From the cell containing the given text, extract its center point as (X, Y) coordinate. 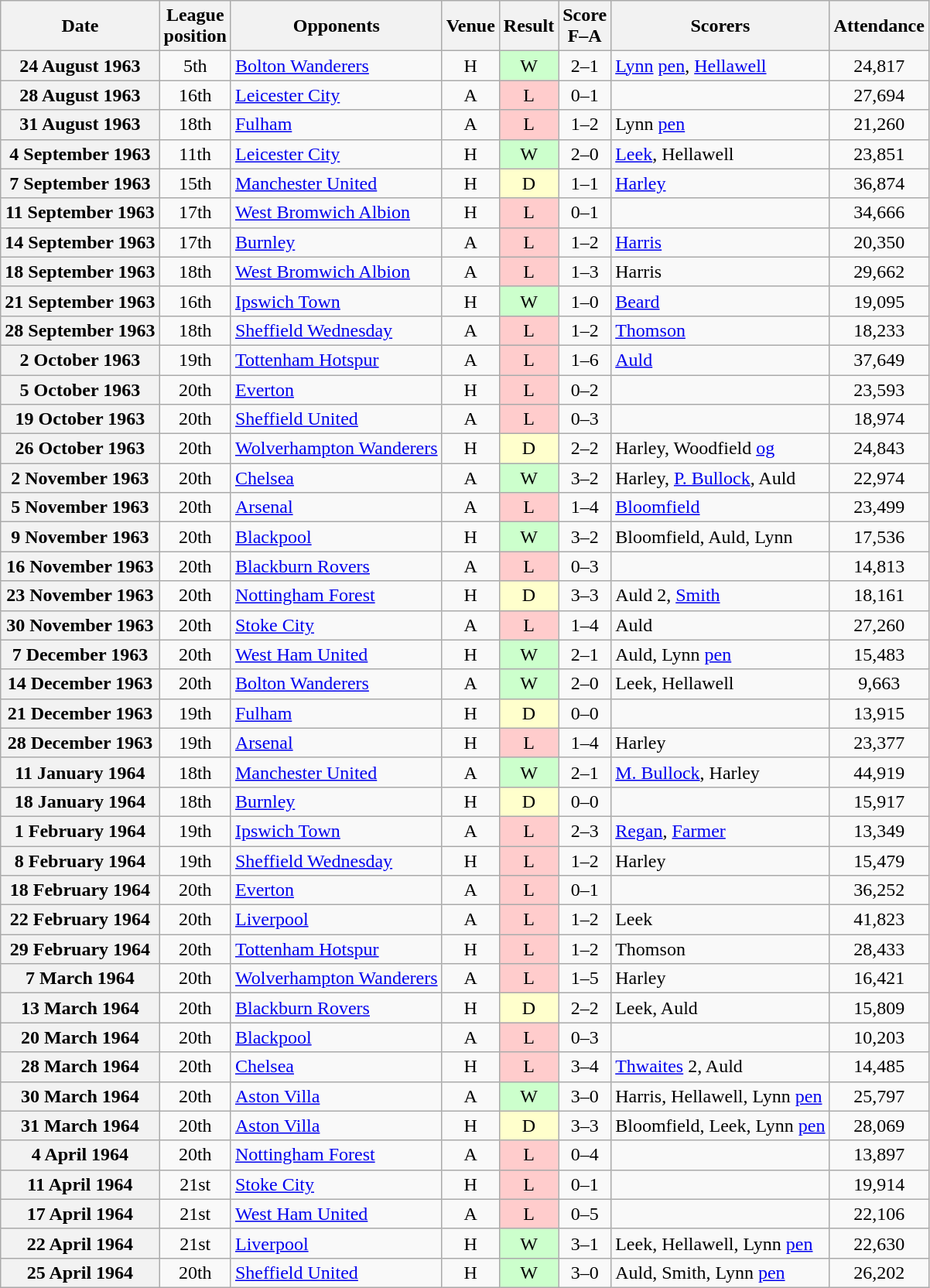
Bloomfield, Auld, Lynn (720, 537)
Lynn pen, Hellawell (720, 66)
22,106 (879, 1214)
Auld, Lynn pen (720, 654)
30 November 1963 (80, 625)
13 March 1964 (80, 1008)
1–1 (585, 183)
28 August 1963 (80, 95)
34,666 (879, 213)
2–3 (585, 831)
22 April 1964 (80, 1243)
41,823 (879, 920)
19,095 (879, 301)
11 January 1964 (80, 772)
Beard (720, 301)
21,260 (879, 125)
10,203 (879, 1037)
Date (80, 26)
28 March 1964 (80, 1067)
3–4 (585, 1067)
7 September 1963 (80, 183)
ScoreF–A (585, 26)
28,433 (879, 949)
Harris, Hellawell, Lynn pen (720, 1096)
37,649 (879, 360)
24,843 (879, 449)
0–2 (585, 389)
Lynn pen (720, 125)
36,874 (879, 183)
13,915 (879, 713)
16,421 (879, 979)
4 April 1964 (80, 1155)
1–0 (585, 301)
Scorers (720, 26)
Auld, Smith, Lynn pen (720, 1273)
15,479 (879, 861)
22,974 (879, 478)
14 December 1963 (80, 684)
5th (195, 66)
25,797 (879, 1096)
5 October 1963 (80, 389)
20 March 1964 (80, 1037)
17 April 1964 (80, 1214)
18 February 1964 (80, 890)
23,593 (879, 389)
28 December 1963 (80, 743)
Leek, Auld (720, 1008)
23 November 1963 (80, 596)
Regan, Farmer (720, 831)
21 December 1963 (80, 713)
14,485 (879, 1067)
14,813 (879, 566)
7 December 1963 (80, 654)
36,252 (879, 890)
M. Bullock, Harley (720, 772)
19,914 (879, 1184)
Auld 2, Smith (720, 596)
Leek, Hellawell, Lynn pen (720, 1243)
30 March 1964 (80, 1096)
23,377 (879, 743)
Harley, P. Bullock, Auld (720, 478)
0–4 (585, 1155)
23,499 (879, 507)
28 September 1963 (80, 330)
15,917 (879, 801)
Result (528, 26)
2 November 1963 (80, 478)
4 September 1963 (80, 154)
23,851 (879, 154)
9 November 1963 (80, 537)
29,662 (879, 272)
44,919 (879, 772)
1–6 (585, 360)
15,809 (879, 1008)
Attendance (879, 26)
24 August 1963 (80, 66)
8 February 1964 (80, 861)
14 September 1963 (80, 242)
27,694 (879, 95)
22,630 (879, 1243)
31 March 1964 (80, 1126)
0–5 (585, 1214)
1 February 1964 (80, 831)
11 September 1963 (80, 213)
Venue (470, 26)
28,069 (879, 1126)
18,974 (879, 419)
16 November 1963 (80, 566)
20,350 (879, 242)
18,233 (879, 330)
15,483 (879, 654)
26 October 1963 (80, 449)
2 October 1963 (80, 360)
Thwaites 2, Auld (720, 1067)
Bloomfield, Leek, Lynn pen (720, 1126)
1–5 (585, 979)
13,897 (879, 1155)
27,260 (879, 625)
Harley, Woodfield og (720, 449)
7 March 1964 (80, 979)
15th (195, 183)
5 November 1963 (80, 507)
Bloomfield (720, 507)
22 February 1964 (80, 920)
17,536 (879, 537)
9,663 (879, 684)
11th (195, 154)
29 February 1964 (80, 949)
25 April 1964 (80, 1273)
1–3 (585, 272)
Opponents (336, 26)
24,817 (879, 66)
Leek (720, 920)
18,161 (879, 596)
19 October 1963 (80, 419)
3–1 (585, 1243)
18 January 1964 (80, 801)
Leagueposition (195, 26)
18 September 1963 (80, 272)
13,349 (879, 831)
31 August 1963 (80, 125)
21 September 1963 (80, 301)
26,202 (879, 1273)
11 April 1964 (80, 1184)
